Capture the cell that displays the provided text and extract its [X, Y] central coordinate. 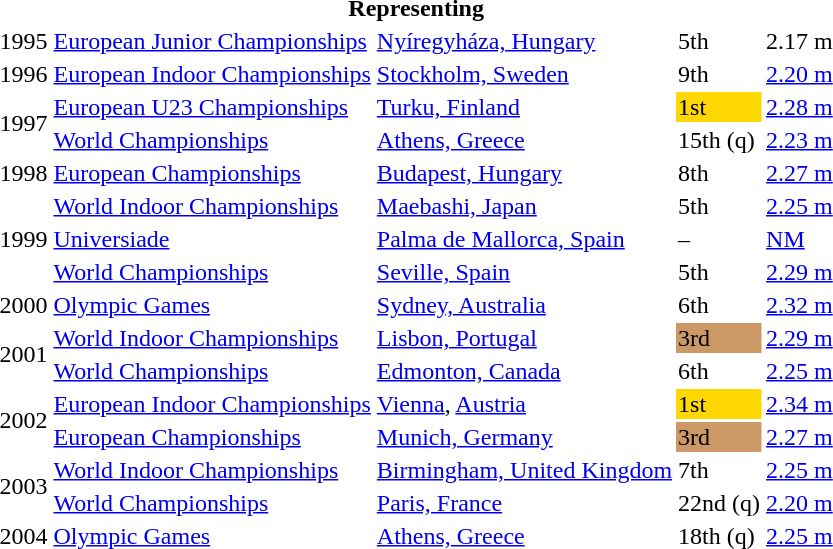
Lisbon, Portugal [524, 338]
Turku, Finland [524, 107]
European U23 Championships [212, 107]
Stockholm, Sweden [524, 74]
15th (q) [720, 140]
Nyíregyháza, Hungary [524, 41]
European Junior Championships [212, 41]
Birmingham, United Kingdom [524, 470]
8th [720, 173]
Olympic Games [212, 305]
Athens, Greece [524, 140]
Edmonton, Canada [524, 371]
Universiade [212, 239]
– [720, 239]
Munich, Germany [524, 437]
Seville, Spain [524, 272]
Palma de Mallorca, Spain [524, 239]
Maebashi, Japan [524, 206]
Vienna, Austria [524, 404]
7th [720, 470]
9th [720, 74]
22nd (q) [720, 503]
Sydney, Australia [524, 305]
Budapest, Hungary [524, 173]
Paris, France [524, 503]
